Locate the cell with the specified text and output its (X, Y) center coordinate. 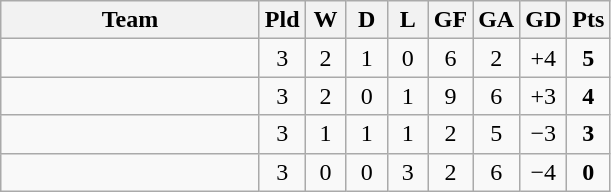
−3 (544, 134)
9 (450, 96)
GA (496, 20)
+3 (544, 96)
GD (544, 20)
−4 (544, 172)
GF (450, 20)
D (366, 20)
W (326, 20)
Pts (588, 20)
4 (588, 96)
+4 (544, 58)
Pld (282, 20)
Team (130, 20)
L (408, 20)
